Output the [x, y] coordinate of the center of the cell containing the given text.  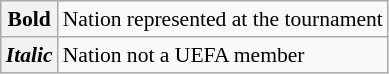
Nation not a UEFA member [223, 55]
Bold [30, 19]
Italic [30, 55]
Nation represented at the tournament [223, 19]
